Provide the [x, y] coordinate of the cell's center where the given text is located.  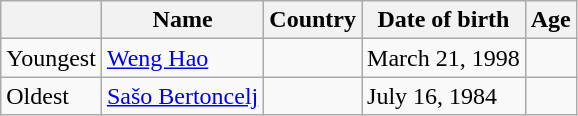
Weng Hao [182, 58]
July 16, 1984 [444, 96]
Age [550, 20]
Youngest [52, 58]
Country [313, 20]
Date of birth [444, 20]
Oldest [52, 96]
March 21, 1998 [444, 58]
Sašo Bertoncelj [182, 96]
Name [182, 20]
